Identify which cell holds the provided text, then report its [X, Y] central coordinate. 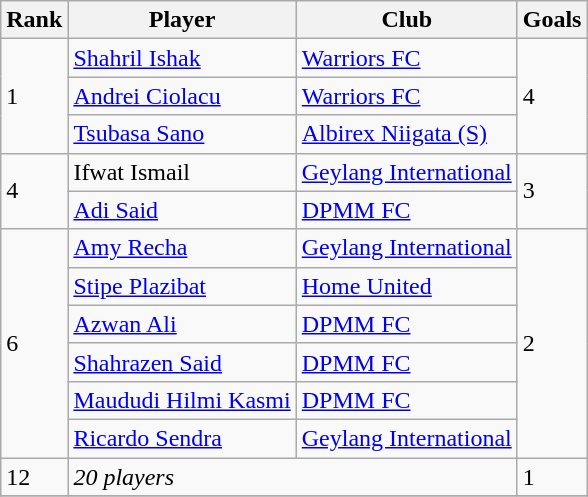
Azwan Ali [182, 324]
12 [34, 477]
3 [552, 191]
Ifwat Ismail [182, 172]
Shahril Ishak [182, 58]
Rank [34, 20]
Shahrazen Said [182, 362]
Club [406, 20]
Player [182, 20]
Stipe Plazibat [182, 286]
Maududi Hilmi Kasmi [182, 400]
2 [552, 343]
20 players [292, 477]
Adi Said [182, 210]
Ricardo Sendra [182, 438]
Home United [406, 286]
Goals [552, 20]
Tsubasa Sano [182, 134]
6 [34, 343]
Albirex Niigata (S) [406, 134]
Andrei Ciolacu [182, 96]
Amy Recha [182, 248]
